Capture the cell that displays the provided text and extract its [x, y] central coordinate. 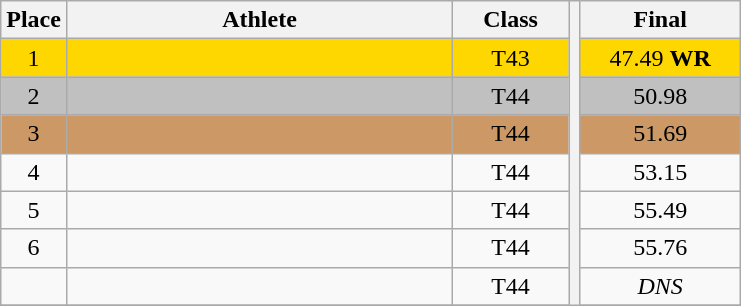
1 [34, 58]
4 [34, 172]
Final [660, 20]
2 [34, 96]
Athlete [259, 20]
47.49 WR [660, 58]
5 [34, 210]
Place [34, 20]
50.98 [660, 96]
51.69 [660, 134]
55.49 [660, 210]
55.76 [660, 248]
3 [34, 134]
6 [34, 248]
DNS [660, 286]
53.15 [660, 172]
T43 [511, 58]
Class [511, 20]
